Return [x, y] of the center of cell containing provided text 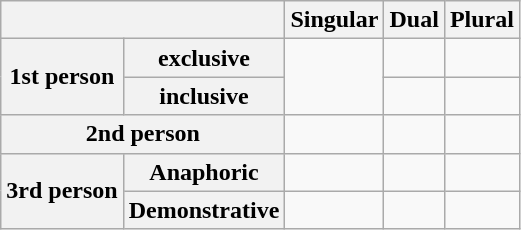
Dual [414, 20]
Demonstrative [204, 210]
Anaphoric [204, 172]
1st person [62, 77]
exclusive [204, 58]
Plural [482, 20]
3rd person [62, 191]
inclusive [204, 96]
2nd person [143, 134]
Singular [334, 20]
